Output the (X, Y) coordinate of the center of the cell containing the given text.  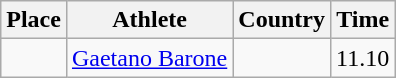
11.10 (363, 58)
Gaetano Barone (149, 58)
Time (363, 20)
Country (282, 20)
Athlete (149, 20)
Place (34, 20)
